Pinpoint the cell where the given text exists, returning its [X, Y] midpoint coordinate. 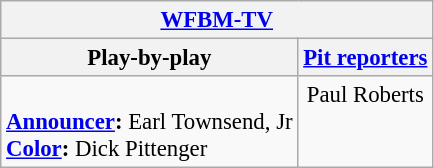
WFBM-TV [217, 20]
Pit reporters [366, 58]
Paul Roberts [366, 122]
Announcer: Earl Townsend, Jr Color: Dick Pittenger [150, 122]
Play-by-play [150, 58]
